Scan for the cell matching the given text and deliver its [X, Y] coordinate at center. 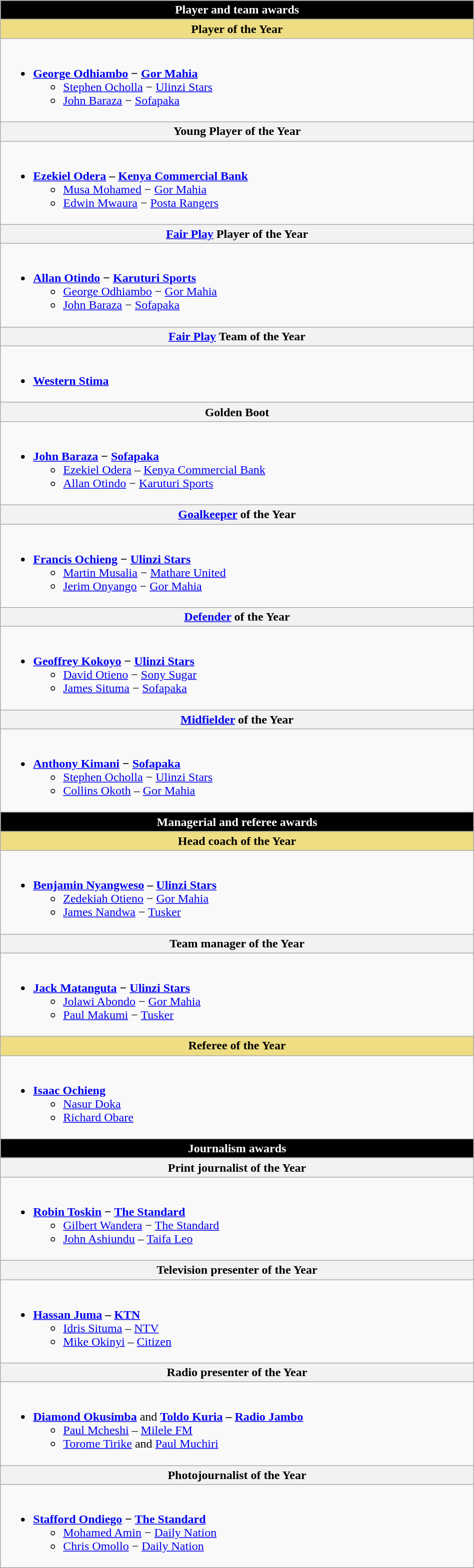
Journalism awards [237, 1148]
Television presenter of the Year [237, 1270]
Allan Otindo − Karuturi Sports George Odhiambo − Gor Mahia John Baraza − Sofapaka [237, 285]
Isaac OchiengNasur DokaRichard Obare [237, 1097]
Francis Ochieng − Ulinzi Stars Martin Musalia − Mathare United Jerim Onyango − Gor Mahia [237, 566]
Midfielder of the Year [237, 720]
Anthony Kimani − Sofapaka Stephen Ocholla − Ulinzi Stars Collins Okoth – Gor Mahia [237, 771]
Player of the Year [237, 29]
Player and team awards [237, 10]
Diamond Okusimba and Toldo Kuria – Radio Jambo Paul Mcheshi – Milele FM Torome Tirike and Paul Muchiri [237, 1424]
Young Player of the Year [237, 131]
Geoffrey Kokoyo − Ulinzi Stars David Otieno − Sony Sugar James Situma − Sofapaka [237, 669]
Golden Boot [237, 412]
Benjamin Nyangweso – Ulinzi Stars Zedekiah Otieno − Gor Mahia James Nandwa − Tusker [237, 892]
Radio presenter of the Year [237, 1373]
Referee of the Year [237, 1046]
Managerial and referee awards [237, 822]
Jack Matanguta − Ulinzi Stars Jolawi Abondo − Gor Mahia Paul Makumi − Tusker [237, 994]
John Baraza − Sofapaka Ezekiel Odera – Kenya Commercial Bank Allan Otindo − Karuturi Sports [237, 463]
Print journalist of the Year [237, 1167]
Ezekiel Odera – Kenya Commercial Bank Musa Mohamed − Gor Mahia Edwin Mwaura − Posta Rangers [237, 183]
George Odhiambo − Gor Mahia Stephen Ocholla − Ulinzi Stars John Baraza − Sofapaka [237, 80]
Stafford Ondiego − The Standard Mohamed Amin − Daily Nation Chris Omollo − Daily Nation [237, 1526]
Head coach of the Year [237, 841]
Photojournalist of the Year [237, 1475]
Fair Play Player of the Year [237, 234]
Goalkeeper of the Year [237, 514]
Team manager of the Year [237, 943]
Hassan Juma – KTN Idris Situma – NTV Mike Okinyi – Citizen [237, 1321]
Western Stima [237, 374]
Fair Play Team of the Year [237, 336]
Defender of the Year [237, 617]
Robin Toskin − The Standard Gilbert Wandera − The Standard John Ashiundu – Taifa Leo [237, 1218]
